Pinpoint the cell where the given text exists, returning its [x, y] midpoint coordinate. 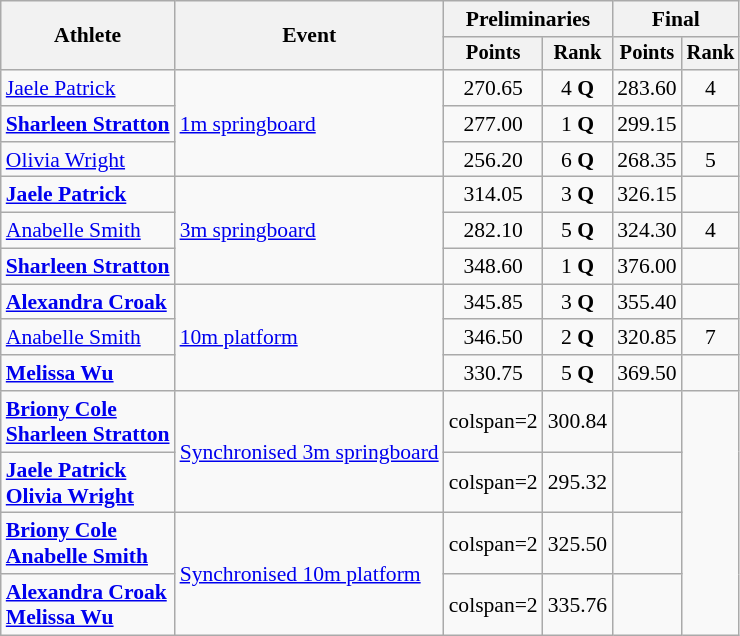
369.50 [646, 373]
Event [310, 36]
330.75 [494, 373]
Final [676, 19]
268.35 [646, 160]
283.60 [646, 88]
Alexandra Croak [88, 302]
325.50 [578, 544]
314.05 [494, 195]
295.32 [578, 482]
2 Q [578, 338]
Synchronised 3m springboard [310, 452]
10m platform [310, 338]
270.65 [494, 88]
Preliminaries [528, 19]
Synchronised 10m platform [310, 574]
326.15 [646, 195]
Athlete [88, 36]
299.15 [646, 124]
5 [711, 160]
Briony ColeAnabelle Smith [88, 544]
Melissa Wu [88, 373]
Alexandra CroakMelissa Wu [88, 604]
7 [711, 338]
282.10 [494, 231]
355.40 [646, 302]
Jaele PatrickOlivia Wright [88, 482]
277.00 [494, 124]
346.50 [494, 338]
1m springboard [310, 124]
6 Q [578, 160]
Olivia Wright [88, 160]
335.76 [578, 604]
256.20 [494, 160]
3m springboard [310, 230]
4 Q [578, 88]
324.30 [646, 231]
Briony ColeSharleen Stratton [88, 422]
345.85 [494, 302]
300.84 [578, 422]
320.85 [646, 338]
376.00 [646, 267]
348.60 [494, 267]
